Detect which cell encompasses the target text, then output its [x, y] center coordinate. 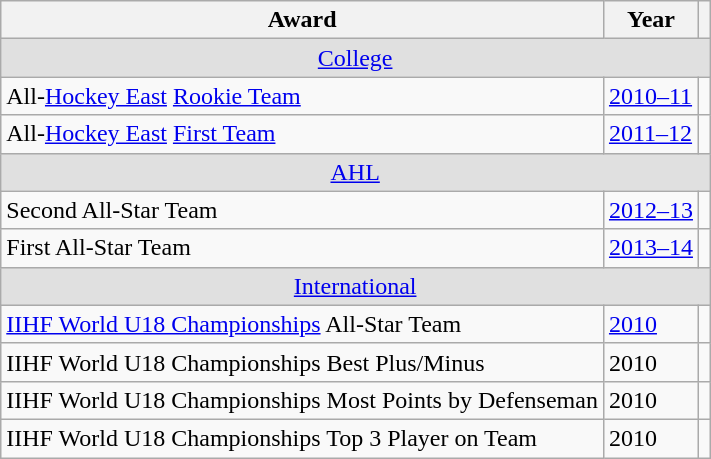
Award [302, 20]
IIHF World U18 Championships All-Star Team [302, 324]
2010–11 [650, 96]
All-Hockey East First Team [302, 134]
Year [650, 20]
College [356, 58]
2013–14 [650, 248]
First All-Star Team [302, 248]
IIHF World U18 Championships Top 3 Player on Team [302, 438]
IIHF World U18 Championships Most Points by Defenseman [302, 400]
All-Hockey East Rookie Team [302, 96]
AHL [356, 172]
Second All-Star Team [302, 210]
International [356, 286]
IIHF World U18 Championships Best Plus/Minus [302, 362]
2012–13 [650, 210]
2011–12 [650, 134]
